For the text-containing cell, return its midpoint in (X, Y) coordinate format. 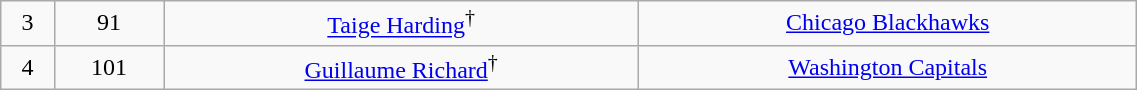
91 (108, 24)
Guillaume Richard† (402, 68)
3 (28, 24)
4 (28, 68)
Chicago Blackhawks (888, 24)
Taige Harding† (402, 24)
101 (108, 68)
Washington Capitals (888, 68)
